Provide the (x, y) coordinate of the cell's center where the given text is located.  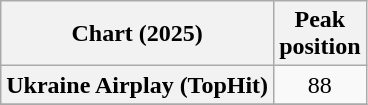
Chart (2025) (138, 34)
Peakposition (320, 34)
88 (320, 85)
Ukraine Airplay (TopHit) (138, 85)
